From the cell containing the given text, extract its center point as [X, Y] coordinate. 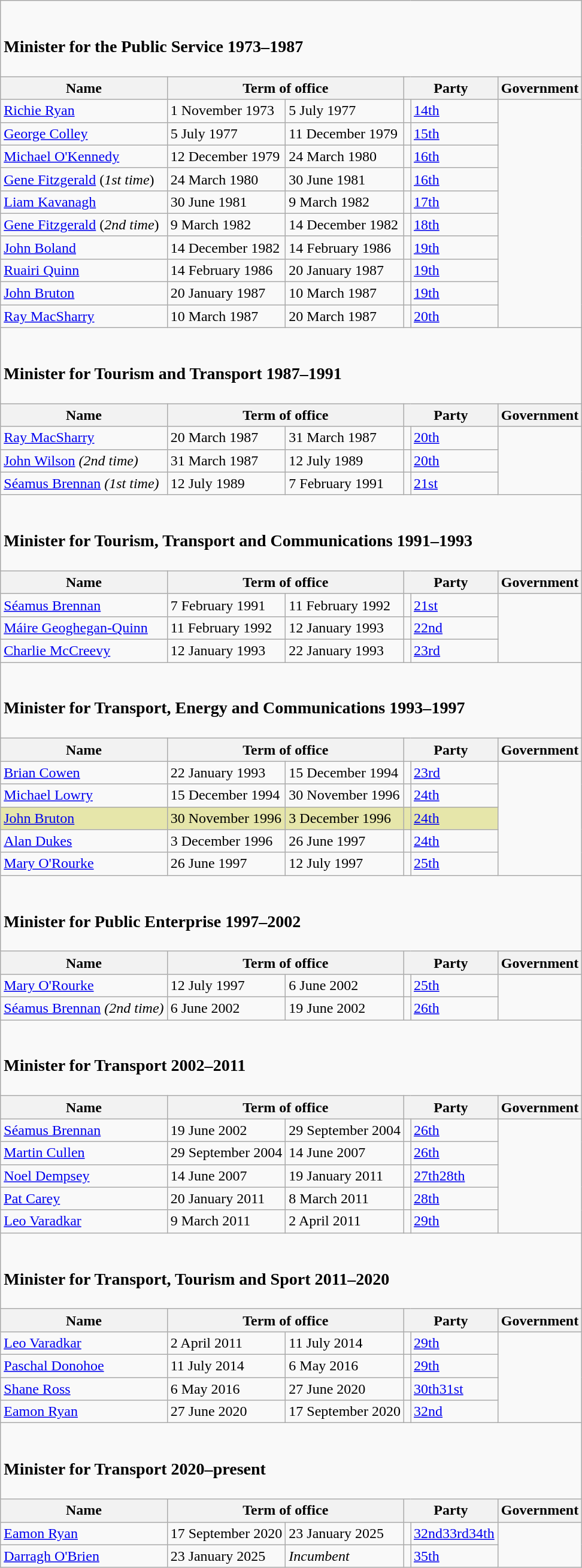
32nd33rd34th [454, 1533]
11 December 1979 [345, 134]
Pat Carey [84, 1198]
Minister for Transport, Energy and Communications 1993–1997 [291, 701]
Gene Fitzgerald (2nd time) [84, 225]
Minister for the Public Service 1973–1987 [291, 38]
8 March 2011 [345, 1198]
22nd [454, 628]
12 December 1979 [226, 156]
Shane Ross [84, 1389]
Paschal Donohoe [84, 1366]
John Boland [84, 247]
19 January 2011 [345, 1176]
9 March 2011 [226, 1221]
Michael O'Kennedy [84, 156]
35th [454, 1556]
1 November 1973 [226, 111]
Brian Cowen [84, 773]
Minister for Tourism, Transport and Communications 1991–1993 [291, 533]
Máire Geoghegan-Quinn [84, 628]
28th [454, 1198]
Minister for Transport, Tourism and Sport 2011–2020 [291, 1271]
Séamus Brennan (2nd time) [84, 1009]
Charlie McCreevy [84, 651]
Minister for Transport 2002–2011 [291, 1058]
30th31st [454, 1389]
Minister for Public Enterprise 1997–2002 [291, 913]
Liam Kavanagh [84, 202]
18th [454, 225]
14th [454, 111]
Richie Ryan [84, 111]
Minister for Transport 2020–present [291, 1461]
20 January 2011 [226, 1198]
John Wilson (2nd time) [84, 461]
32nd [454, 1412]
27th28th [454, 1176]
Séamus Brennan (1st time) [84, 483]
15th [454, 134]
Martin Cullen [84, 1153]
Darragh O'Brien [84, 1556]
Michael Lowry [84, 795]
Incumbent [345, 1556]
Minister for Tourism and Transport 1987–1991 [291, 365]
Gene Fitzgerald (1st time) [84, 179]
Alan Dukes [84, 841]
Ruairi Quinn [84, 270]
17th [454, 202]
George Colley [84, 134]
Noel Dempsey [84, 1176]
